Find where the given text appears and provide that cell's center as [x, y] coordinate. 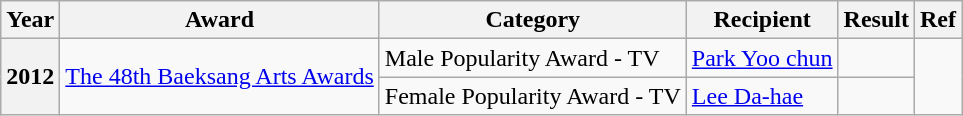
Female Popularity Award - TV [532, 96]
2012 [30, 77]
The 48th Baeksang Arts Awards [220, 77]
Recipient [762, 20]
Ref [938, 20]
Award [220, 20]
Result [876, 20]
Male Popularity Award - TV [532, 58]
Park Yoo chun [762, 58]
Category [532, 20]
Year [30, 20]
Lee Da-hae [762, 96]
